Identify which cell holds the provided text, then report its [X, Y] central coordinate. 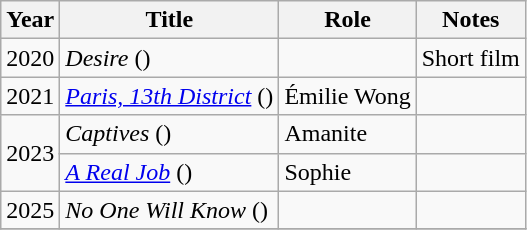
Sophie [348, 172]
Role [348, 20]
Captives () [170, 134]
A Real Job () [170, 172]
Year [30, 20]
Amanite [348, 134]
Paris, 13th District () [170, 96]
2020 [30, 58]
2021 [30, 96]
No One Will Know () [170, 210]
Title [170, 20]
Notes [470, 20]
Desire () [170, 58]
2023 [30, 153]
2025 [30, 210]
Émilie Wong [348, 96]
Short film [470, 58]
